Determine the (x, y) coordinate at the center of the cell enclosing the given text.  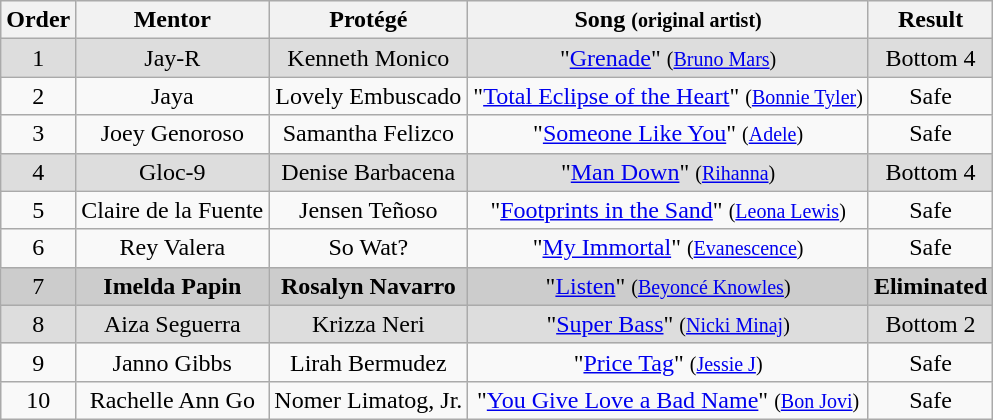
"Total Eclipse of the Heart" (Bonnie Tyler) (668, 96)
Song (original artist) (668, 20)
Jaya (172, 96)
Eliminated (930, 286)
"Grenade" (Bruno Mars) (668, 58)
Nomer Limatog, Jr. (368, 400)
Claire de la Fuente (172, 210)
Denise Barbacena (368, 172)
Krizza Neri (368, 324)
Mentor (172, 20)
1 (38, 58)
9 (38, 362)
"Price Tag" (Jessie J) (668, 362)
"Listen" (Beyoncé Knowles) (668, 286)
Imelda Papin (172, 286)
"Man Down" (Rihanna) (668, 172)
"Super Bass" (Nicki Minaj) (668, 324)
Rachelle Ann Go (172, 400)
Jensen Teñoso (368, 210)
10 (38, 400)
Jay-R (172, 58)
Result (930, 20)
"Footprints in the Sand" (Leona Lewis) (668, 210)
Rey Valera (172, 248)
"My Immortal" (Evanescence) (668, 248)
Kenneth Monico (368, 58)
6 (38, 248)
Samantha Felizco (368, 134)
Gloc-9 (172, 172)
Lovely Embuscado (368, 96)
Protégé (368, 20)
8 (38, 324)
Lirah Bermudez (368, 362)
Joey Genoroso (172, 134)
4 (38, 172)
Janno Gibbs (172, 362)
5 (38, 210)
"You Give Love a Bad Name" (Bon Jovi) (668, 400)
Rosalyn Navarro (368, 286)
Aiza Seguerra (172, 324)
So Wat? (368, 248)
Bottom 2 (930, 324)
Order (38, 20)
7 (38, 286)
2 (38, 96)
3 (38, 134)
"Someone Like You" (Adele) (668, 134)
